Scan for the cell matching the given text and deliver its [X, Y] coordinate at center. 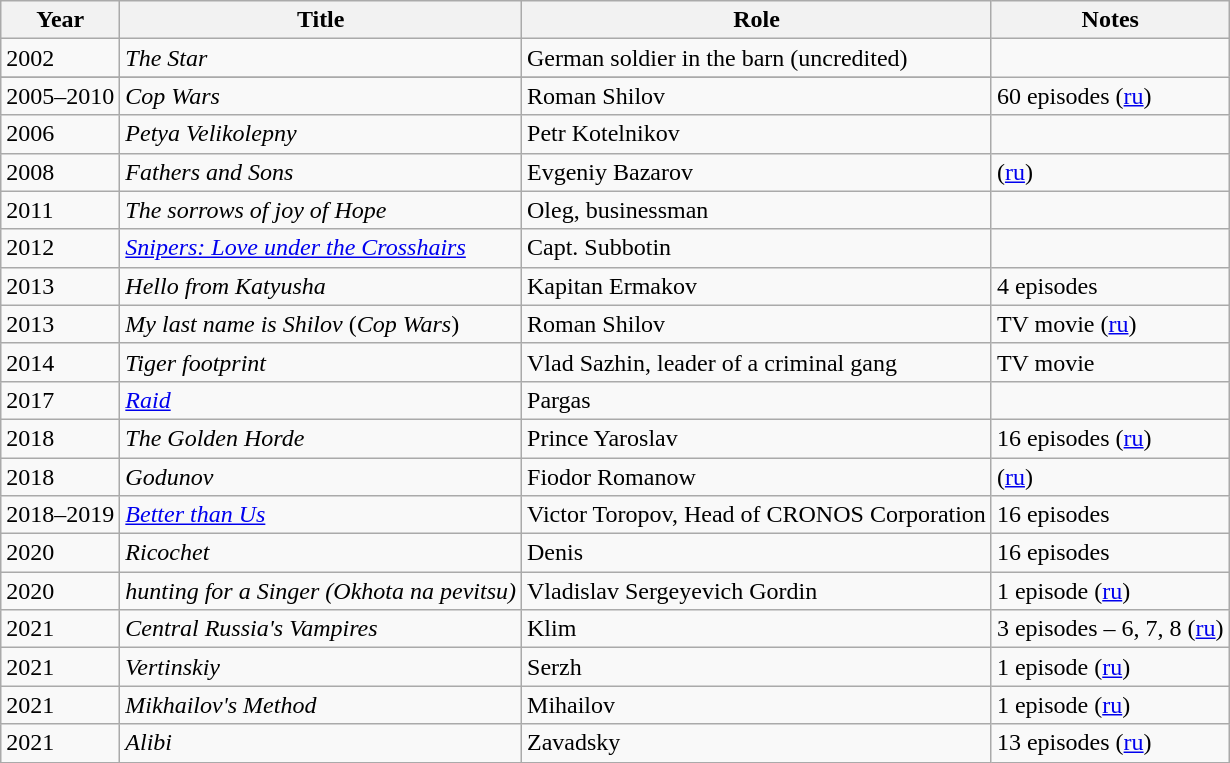
TV movie (ru) [1110, 324]
Mikhailov's Method [321, 705]
Mihailov [757, 705]
2002 [60, 58]
Vlad Sazhin, leader of a criminal gang [757, 362]
Role [757, 20]
Raid [321, 400]
Evgeniy Bazarov [757, 172]
Alibi [321, 743]
Zavadsky [757, 743]
Better than Us [321, 515]
2017 [60, 400]
60 episodes (ru) [1110, 96]
Capt. Subbotin [757, 248]
Pargas [757, 400]
Victor Toropov, Head of CRONOS Corporation [757, 515]
13 episodes (ru) [1110, 743]
Oleg, businessman [757, 210]
Fiodor Romanow [757, 477]
Petya Velikolepny [321, 134]
The sorrows of joy of Hope [321, 210]
2006 [60, 134]
4 episodes [1110, 286]
2012 [60, 248]
3 episodes – 6, 7, 8 (ru) [1110, 629]
Godunov [321, 477]
Klim [757, 629]
My last name is Shilov (Cop Wars) [321, 324]
Year [60, 20]
The Star [321, 58]
hunting for a Singer (Okhota na pevitsu) [321, 591]
Snipers: Love under the Crosshairs [321, 248]
TV movie [1110, 362]
Prince Yaroslav [757, 438]
German soldier in the barn (uncredited) [757, 58]
Tiger footprint [321, 362]
Vertinskiy [321, 667]
2011 [60, 210]
Ricochet [321, 553]
Denis [757, 553]
2018–2019 [60, 515]
16 episodes (ru) [1110, 438]
Title [321, 20]
Hello from Katyusha [321, 286]
The Golden Horde [321, 438]
Kapitan Ermakov [757, 286]
Notes [1110, 20]
2005–2010 [60, 96]
Cop Wars [321, 96]
2008 [60, 172]
Serzh [757, 667]
Petr Kotelnikov [757, 134]
Vladislav Sergeyevich Gordin [757, 591]
2014 [60, 362]
Central Russia's Vampires [321, 629]
Fathers and Sons [321, 172]
